From the cell containing the given text, extract its center point as [X, Y] coordinate. 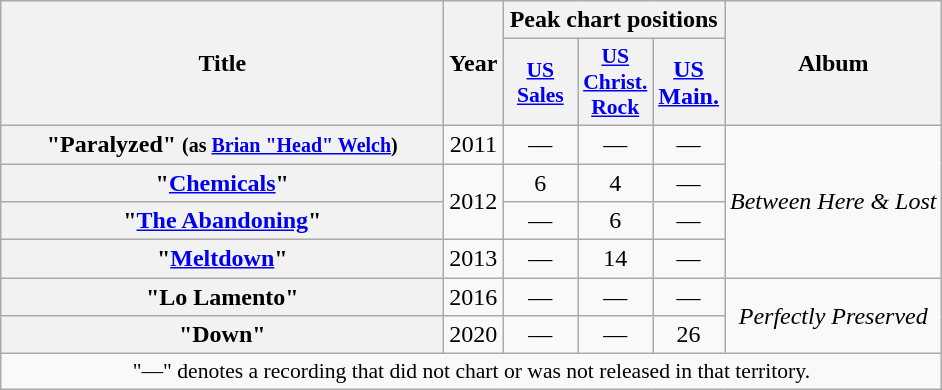
"Lo Lamento" [222, 297]
2012 [474, 202]
2013 [474, 259]
USMain. [689, 82]
Peak chart positions [614, 20]
4 [616, 183]
"Chemicals" [222, 183]
Year [474, 64]
Title [222, 64]
2011 [474, 144]
"Meltdown" [222, 259]
"Paralyzed" (as Brian "Head" Welch) [222, 144]
USSales [540, 82]
"—" denotes a recording that did not chart or was not released in that territory. [472, 372]
Perfectly Preserved [832, 316]
"The Abandoning" [222, 221]
2016 [474, 297]
14 [616, 259]
Between Here & Lost [832, 201]
2020 [474, 335]
USChrist.Rock [616, 82]
Album [832, 64]
"Down" [222, 335]
26 [689, 335]
